From the cell containing the given text, extract its center point as [x, y] coordinate. 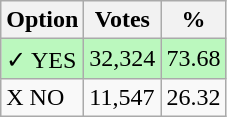
73.68 [194, 59]
Votes [122, 20]
% [194, 20]
32,324 [122, 59]
✓ YES [42, 59]
11,547 [122, 97]
Option [42, 20]
X NO [42, 97]
26.32 [194, 97]
